Pinpoint the cell where the given text exists, returning its (x, y) midpoint coordinate. 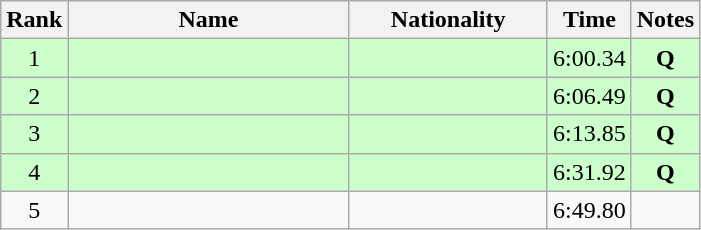
Notes (665, 20)
Rank (34, 20)
Name (208, 20)
Time (589, 20)
Nationality (448, 20)
6:00.34 (589, 58)
3 (34, 134)
5 (34, 210)
2 (34, 96)
1 (34, 58)
4 (34, 172)
6:31.92 (589, 172)
6:06.49 (589, 96)
6:13.85 (589, 134)
6:49.80 (589, 210)
